Return (x, y) of the center of cell containing provided text 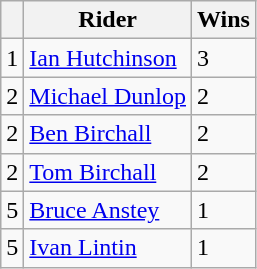
Ben Birchall (108, 134)
Ian Hutchinson (108, 58)
Michael Dunlop (108, 96)
Bruce Anstey (108, 210)
Rider (108, 20)
Ivan Lintin (108, 248)
Wins (224, 20)
3 (224, 58)
Tom Birchall (108, 172)
